From the cell containing the given text, extract its center point as (x, y) coordinate. 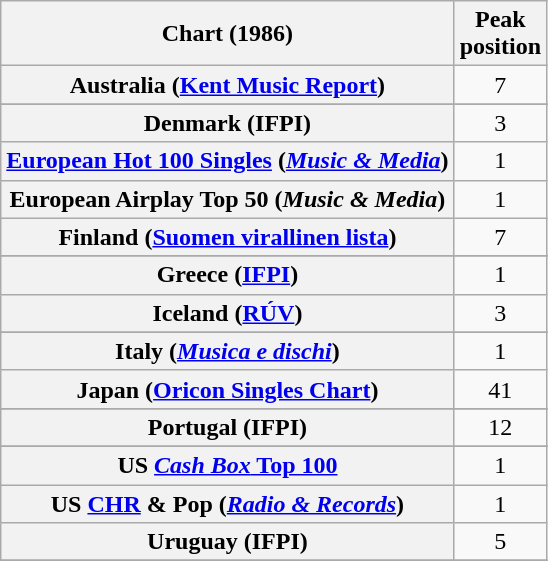
US CHR & Pop (Radio & Records) (228, 503)
41 (500, 389)
12 (500, 427)
Australia (Kent Music Report) (228, 85)
Denmark (IFPI) (228, 123)
European Airplay Top 50 (Music & Media) (228, 199)
5 (500, 542)
European Hot 100 Singles (Music & Media) (228, 161)
Uruguay (IFPI) (228, 542)
Iceland (RÚV) (228, 313)
Peakposition (500, 34)
Greece (IFPI) (228, 275)
US Cash Box Top 100 (228, 465)
Portugal (IFPI) (228, 427)
Japan (Oricon Singles Chart) (228, 389)
Italy (Musica e dischi) (228, 351)
Chart (1986) (228, 34)
Finland (Suomen virallinen lista) (228, 237)
